Search for the cell housing the specified text and yield its [X, Y] center coordinate. 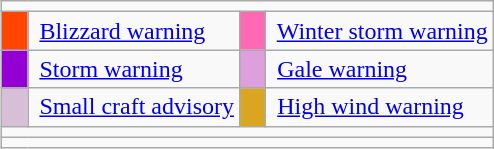
Small craft advisory [134, 107]
Winter storm warning [380, 31]
Gale warning [380, 69]
Storm warning [134, 69]
Blizzard warning [134, 31]
High wind warning [380, 107]
